Locate the cell with the specified text and output its (x, y) center coordinate. 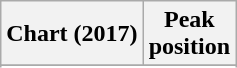
Peak position (189, 34)
Chart (2017) (72, 34)
